Search for the cell housing the specified text and yield its (x, y) center coordinate. 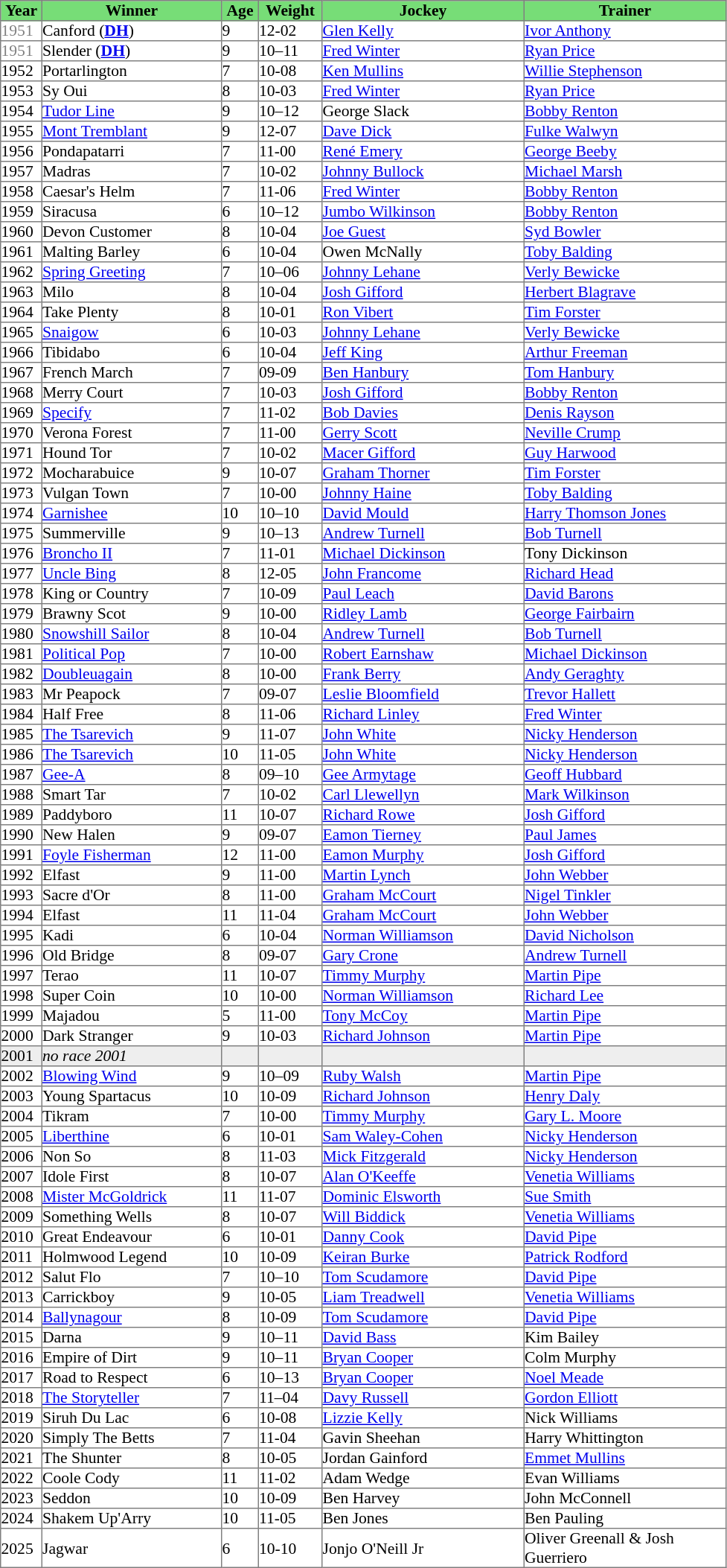
10–09 (290, 1077)
Brawny Scot (132, 614)
Gee-A (132, 774)
Shakem Up'Arry (132, 1519)
Harry Whittington (625, 1438)
Terao (132, 975)
Coole Cody (132, 1479)
Foyle Fisherman (132, 855)
Evan Williams (625, 1479)
12-02 (290, 31)
1967 (22, 372)
2006 (22, 1157)
Nigel Tinkler (625, 895)
Ruby Walsh (423, 1077)
1957 (22, 171)
Henry Daly (625, 1096)
2007 (22, 1176)
Summerville (132, 533)
Tikram (132, 1117)
Ballynagour (132, 1318)
Tudor Line (132, 112)
Salut Flo (132, 1278)
Weight (290, 10)
Siruh Du Lac (132, 1418)
Tony McCoy (423, 1016)
Patrick Rodford (625, 1257)
Adam Wedge (423, 1479)
Blowing Wind (132, 1077)
French March (132, 372)
Specify (132, 412)
Darna (132, 1337)
Age (240, 10)
Sue Smith (625, 1197)
Seddon (132, 1498)
2021 (22, 1458)
1955 (22, 131)
1997 (22, 975)
Trevor Hallett (625, 694)
Fulke Walwyn (625, 131)
Something Wells (132, 1217)
1988 (22, 795)
Geoff Hubbard (625, 774)
Denis Rayson (625, 412)
Graham Thorner (423, 474)
Sacre d'Or (132, 895)
Syd Bowler (625, 232)
Dark Stranger (132, 1036)
Sy Oui (132, 91)
Year (22, 10)
René Emery (423, 152)
Pondapatarri (132, 152)
Tony Dickinson (625, 554)
Paul James (625, 835)
Frank Berry (423, 675)
1959 (22, 211)
1966 (22, 353)
1987 (22, 774)
Portarlington (132, 71)
Mr Peapock (132, 694)
Eamon Murphy (423, 855)
2000 (22, 1036)
Merry Court (132, 393)
Willie Stephenson (625, 71)
5 (240, 1016)
1985 (22, 734)
Ben Hanbury (423, 372)
1998 (22, 996)
Carrickboy (132, 1297)
Broncho II (132, 554)
1954 (22, 112)
1975 (22, 533)
Andy Geraghty (625, 675)
2002 (22, 1077)
Gordon Elliott (625, 1398)
Tom Hanbury (625, 372)
no race 2001 (132, 1056)
Johnny Bullock (423, 171)
2013 (22, 1297)
1965 (22, 332)
Take Plenty (132, 313)
Johnny Haine (423, 493)
George Fairbairn (625, 614)
1961 (22, 252)
Gavin Sheehan (423, 1438)
2010 (22, 1237)
Danny Cook (423, 1237)
Mister McGoldrick (132, 1197)
10-10 (290, 1548)
Gerry Scott (423, 433)
Garnishee (132, 514)
Bob Davies (423, 412)
Dominic Elsworth (423, 1197)
Gary Crone (423, 956)
Liberthine (132, 1136)
Holmwood Legend (132, 1257)
Richard Head (625, 573)
Canford (DH) (132, 31)
Gee Armytage (423, 774)
Alan O'Keeffe (423, 1176)
Road to Respect (132, 1377)
Spring Greeting (132, 273)
Great Endeavour (132, 1237)
George Slack (423, 112)
Davy Russell (423, 1398)
Richard Linley (423, 715)
1970 (22, 433)
2018 (22, 1398)
David Nicholson (625, 935)
David Bass (423, 1337)
1968 (22, 393)
2025 (22, 1548)
Guy Harwood (625, 453)
Young Spartacus (132, 1096)
2016 (22, 1358)
Oliver Greenall & Josh Guerriero (625, 1548)
Slender (DH) (132, 51)
Verona Forest (132, 433)
Doubleuagain (132, 675)
2009 (22, 1217)
Emmet Mullins (625, 1458)
Martin Lynch (423, 876)
Trainer (625, 10)
Jeff King (423, 353)
1995 (22, 935)
Kadi (132, 935)
Will Biddick (423, 1217)
1969 (22, 412)
1992 (22, 876)
11-03 (290, 1157)
Empire of Dirt (132, 1358)
1990 (22, 835)
Noel Meade (625, 1377)
Smart Tar (132, 795)
Harry Thomson Jones (625, 514)
Non So (132, 1157)
Political Pop (132, 654)
Majadou (132, 1016)
09–10 (290, 774)
2015 (22, 1337)
Idole First (132, 1176)
1963 (22, 292)
2024 (22, 1519)
Jumbo Wilkinson (423, 211)
1979 (22, 614)
Herbert Blagrave (625, 292)
2023 (22, 1498)
2020 (22, 1438)
2001 (22, 1056)
Gary L. Moore (625, 1117)
Milo (132, 292)
10–06 (290, 273)
2005 (22, 1136)
1981 (22, 654)
Leslie Bloomfield (423, 694)
Arthur Freeman (625, 353)
New Halen (132, 835)
Ben Pauling (625, 1519)
1974 (22, 514)
2012 (22, 1278)
David Barons (625, 594)
Richard Lee (625, 996)
1958 (22, 192)
2019 (22, 1418)
1989 (22, 815)
Paul Leach (423, 594)
11–04 (290, 1398)
Colm Murphy (625, 1358)
1964 (22, 313)
Uncle Bing (132, 573)
Malting Barley (132, 252)
Paddyboro (132, 815)
Jordan Gainford (423, 1458)
The Storyteller (132, 1398)
Sam Waley-Cohen (423, 1136)
John Francome (423, 573)
Caesar's Helm (132, 192)
Ken Mullins (423, 71)
Lizzie Kelly (423, 1418)
1960 (22, 232)
1982 (22, 675)
1996 (22, 956)
12-07 (290, 131)
1976 (22, 554)
Mont Tremblant (132, 131)
Liam Treadwell (423, 1297)
2004 (22, 1117)
Half Free (132, 715)
Ron Vibert (423, 313)
Jonjo O'Neill Jr (423, 1548)
Kim Bailey (625, 1337)
1983 (22, 694)
2022 (22, 1479)
1971 (22, 453)
2008 (22, 1197)
1986 (22, 755)
Devon Customer (132, 232)
Vulgan Town (132, 493)
2011 (22, 1257)
Glen Kelly (423, 31)
Ridley Lamb (423, 614)
1993 (22, 895)
Super Coin (132, 996)
Siracusa (132, 211)
1973 (22, 493)
Hound Tor (132, 453)
Ben Harvey (423, 1498)
Winner (132, 10)
12-05 (290, 573)
Mocharabuice (132, 474)
Eamon Tierney (423, 835)
1999 (22, 1016)
1984 (22, 715)
Nick Williams (625, 1418)
12 (240, 855)
2003 (22, 1096)
2014 (22, 1318)
1953 (22, 91)
Old Bridge (132, 956)
1962 (22, 273)
George Beeby (625, 152)
Michael Marsh (625, 171)
Madras (132, 171)
09-09 (290, 372)
Mark Wilkinson (625, 795)
Tibidabo (132, 353)
Snowshill Sailor (132, 634)
1977 (22, 573)
Simply The Betts (132, 1438)
Ivor Anthony (625, 31)
Richard Rowe (423, 815)
1972 (22, 474)
Macer Gifford (423, 453)
Robert Earnshaw (423, 654)
Ben Jones (423, 1519)
King or Country (132, 594)
The Shunter (132, 1458)
Jockey (423, 10)
1994 (22, 916)
Owen McNally (423, 252)
11-01 (290, 554)
Joe Guest (423, 232)
Dave Dick (423, 131)
Jagwar (132, 1548)
Keiran Burke (423, 1257)
Neville Crump (625, 433)
Mick Fitzgerald (423, 1157)
Carl Llewellyn (423, 795)
John McConnell (625, 1498)
1991 (22, 855)
David Mould (423, 514)
1956 (22, 152)
1952 (22, 71)
1978 (22, 594)
1980 (22, 634)
2017 (22, 1377)
Snaigow (132, 332)
